Detect which cell encompasses the target text, then output its [x, y] center coordinate. 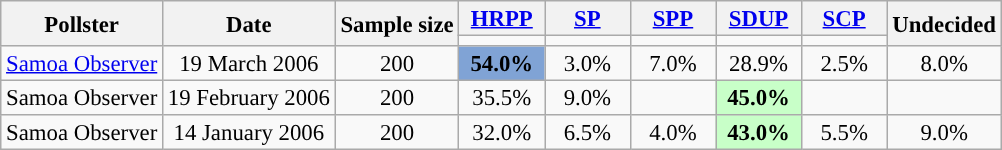
SCP [844, 18]
8.0% [944, 64]
Pollster [82, 24]
14 January 2006 [250, 132]
5.5% [844, 132]
28.9% [759, 64]
Undecided [944, 24]
SPP [673, 18]
Sample size [397, 24]
HRPP [502, 18]
32.0% [502, 132]
45.0% [759, 98]
SP [588, 18]
54.0% [502, 64]
Date [250, 24]
3.0% [588, 64]
35.5% [502, 98]
2.5% [844, 64]
7.0% [673, 64]
19 March 2006 [250, 64]
43.0% [759, 132]
19 February 2006 [250, 98]
4.0% [673, 132]
SDUP [759, 18]
6.5% [588, 132]
